Provide the (X, Y) coordinate of the cell's center where the given text is located.  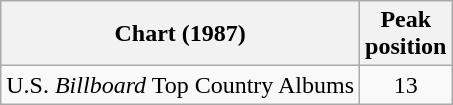
U.S. Billboard Top Country Albums (180, 85)
Peakposition (406, 34)
Chart (1987) (180, 34)
13 (406, 85)
